Extract the (X, Y) coordinate from the center of the cell holding the provided text.  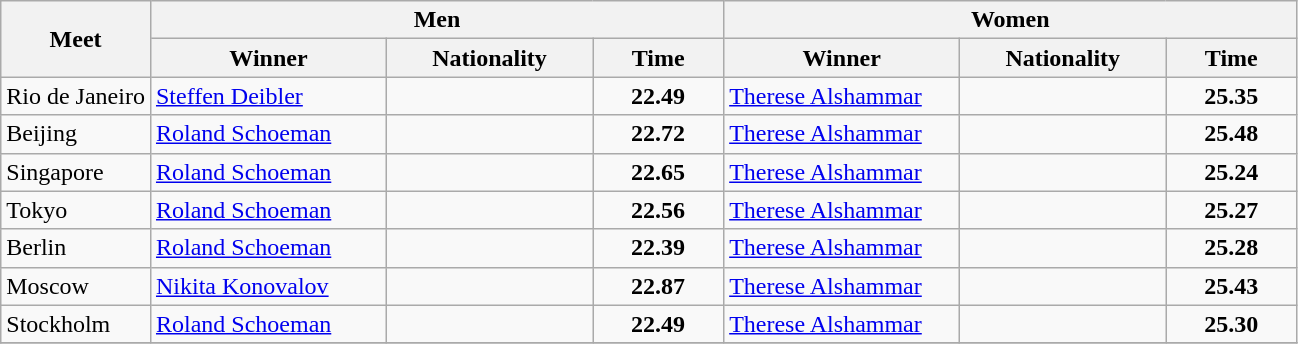
Women (1010, 20)
Berlin (76, 248)
25.28 (1232, 248)
Moscow (76, 286)
22.56 (658, 210)
Beijing (76, 134)
25.35 (1232, 96)
25.30 (1232, 324)
Singapore (76, 172)
25.48 (1232, 134)
Steffen Deibler (268, 96)
Tokyo (76, 210)
22.39 (658, 248)
25.43 (1232, 286)
Nikita Konovalov (268, 286)
25.27 (1232, 210)
Men (436, 20)
22.87 (658, 286)
Rio de Janeiro (76, 96)
22.72 (658, 134)
22.65 (658, 172)
25.24 (1232, 172)
Meet (76, 39)
Stockholm (76, 324)
